Identify which cell holds the provided text, then report its (x, y) central coordinate. 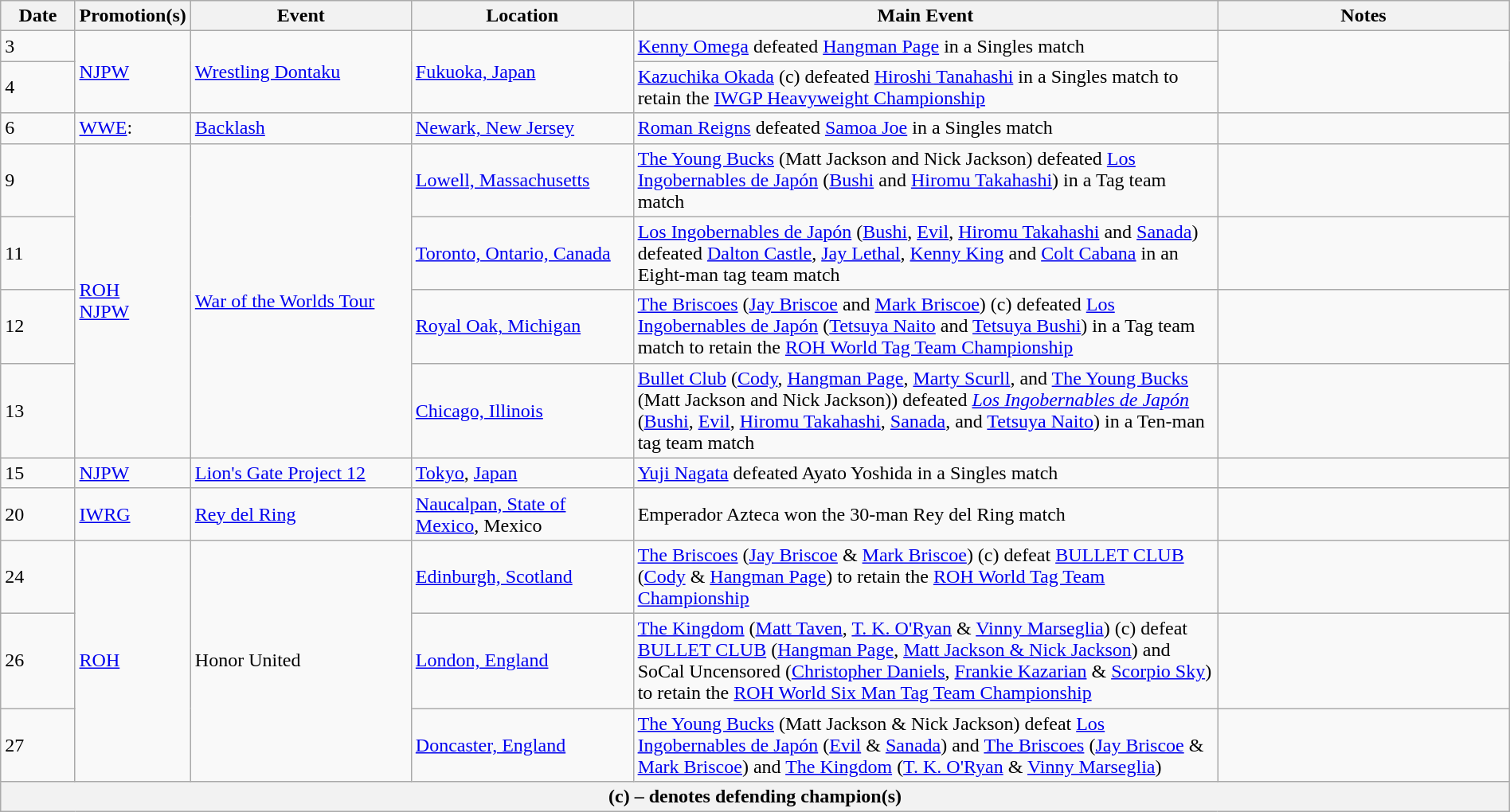
Naucalpan, State of Mexico, Mexico (522, 514)
Emperador Azteca won the 30-man Rey del Ring match (925, 514)
Kazuchika Okada (c) defeated Hiroshi Tanahashi in a Singles match to retain the IWGP Heavyweight Championship (925, 88)
4 (38, 88)
Kenny Omega defeated Hangman Page in a Singles match (925, 46)
Yuji Nagata defeated Ayato Yoshida in a Singles match (925, 473)
Event (301, 16)
WWE: (132, 128)
Notes (1363, 16)
Royal Oak, Michigan (522, 326)
The Young Bucks (Matt Jackson and Nick Jackson) defeated Los Ingobernables de Japón (Bushi and Hiromu Takahashi) in a Tag team match (925, 180)
3 (38, 46)
Chicago, Illinois (522, 411)
Honor United (301, 661)
Main Event (925, 16)
Edinburgh, Scotland (522, 576)
Roman Reigns defeated Samoa Joe in a Singles match (925, 128)
13 (38, 411)
Backlash (301, 128)
11 (38, 253)
Newark, New Jersey (522, 128)
Wrestling Dontaku (301, 72)
27 (38, 745)
ROH (132, 661)
26 (38, 661)
IWRG (132, 514)
Toronto, Ontario, Canada (522, 253)
9 (38, 180)
6 (38, 128)
Location (522, 16)
Rey del Ring (301, 514)
Lowell, Massachusetts (522, 180)
Lion's Gate Project 12 (301, 473)
War of the Worlds Tour (301, 301)
(c) – denotes defending champion(s) (755, 797)
Date (38, 16)
Fukuoka, Japan (522, 72)
12 (38, 326)
15 (38, 473)
Tokyo, Japan (522, 473)
ROH NJPW (132, 301)
Promotion(s) (132, 16)
20 (38, 514)
The Briscoes (Jay Briscoe & Mark Briscoe) (c) defeat BULLET CLUB (Cody & Hangman Page) to retain the ROH World Tag Team Championship (925, 576)
Doncaster, England (522, 745)
24 (38, 576)
London, England (522, 661)
